Detect which cell encompasses the target text, then output its (x, y) center coordinate. 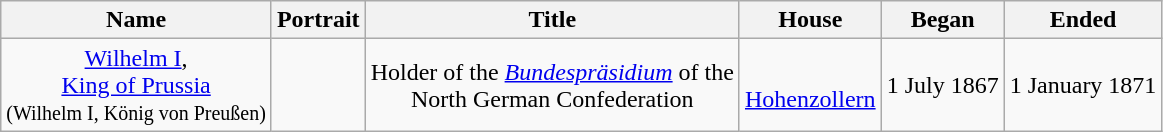
Holder of the Bundespräsidium of theNorth German Confederation (552, 85)
1 January 1871 (1083, 85)
Began (942, 20)
House (810, 20)
Ended (1083, 20)
Title (552, 20)
Hohenzollern (810, 85)
1 July 1867 (942, 85)
Wilhelm I,King of Prussia(Wilhelm I, König von Preußen) (136, 85)
Name (136, 20)
Portrait (318, 20)
